Find where the given text appears and provide that cell's center as [X, Y] coordinate. 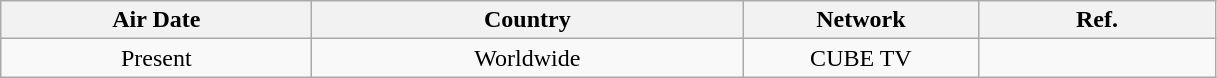
Ref. [1097, 20]
Country [528, 20]
CUBE TV [861, 58]
Network [861, 20]
Air Date [156, 20]
Worldwide [528, 58]
Present [156, 58]
